Pinpoint the cell where the given text exists, returning its [x, y] midpoint coordinate. 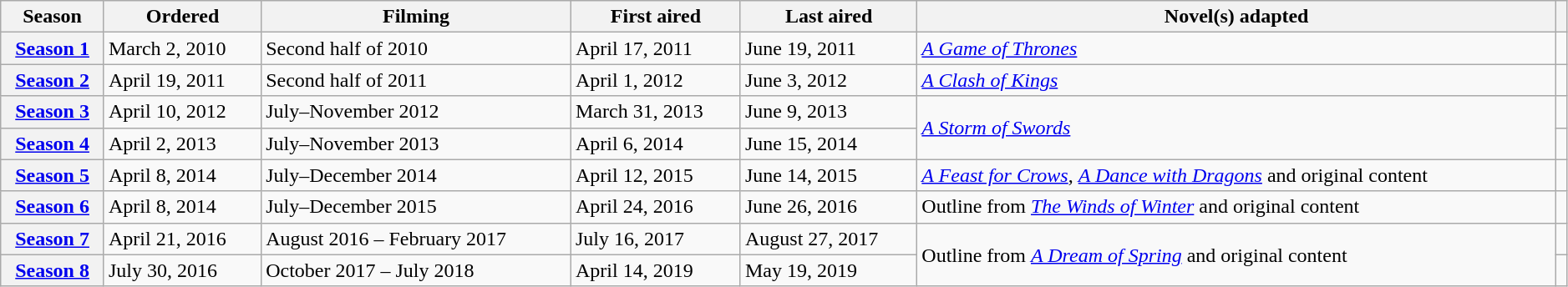
July 30, 2016 [182, 270]
Filming [416, 17]
July–December 2015 [416, 207]
August 2016 – February 2017 [416, 239]
July 16, 2017 [655, 239]
May 19, 2019 [829, 270]
March 31, 2013 [655, 112]
Second half of 2010 [416, 48]
March 2, 2010 [182, 48]
July–November 2013 [416, 143]
Last aired [829, 17]
Season [53, 17]
April 19, 2011 [182, 80]
April 12, 2015 [655, 175]
April 17, 2011 [655, 48]
Season 5 [53, 175]
April 21, 2016 [182, 239]
First aired [655, 17]
April 1, 2012 [655, 80]
June 3, 2012 [829, 80]
October 2017 – July 2018 [416, 270]
July–December 2014 [416, 175]
Outline from The Winds of Winter and original content [1236, 207]
June 19, 2011 [829, 48]
Second half of 2011 [416, 80]
A Feast for Crows, A Dance with Dragons and original content [1236, 175]
Outline from A Dream of Spring and original content [1236, 254]
April 14, 2019 [655, 270]
Ordered [182, 17]
April 24, 2016 [655, 207]
Season 7 [53, 239]
Novel(s) adapted [1236, 17]
Season 2 [53, 80]
July–November 2012 [416, 112]
June 9, 2013 [829, 112]
A Clash of Kings [1236, 80]
Season 3 [53, 112]
Season 1 [53, 48]
Season 4 [53, 143]
June 14, 2015 [829, 175]
August 27, 2017 [829, 239]
A Storm of Swords [1236, 128]
June 15, 2014 [829, 143]
June 26, 2016 [829, 207]
Season 8 [53, 270]
April 2, 2013 [182, 143]
A Game of Thrones [1236, 48]
April 10, 2012 [182, 112]
April 6, 2014 [655, 143]
Season 6 [53, 207]
